Extract the [X, Y] coordinate from the center of the cell holding the provided text.  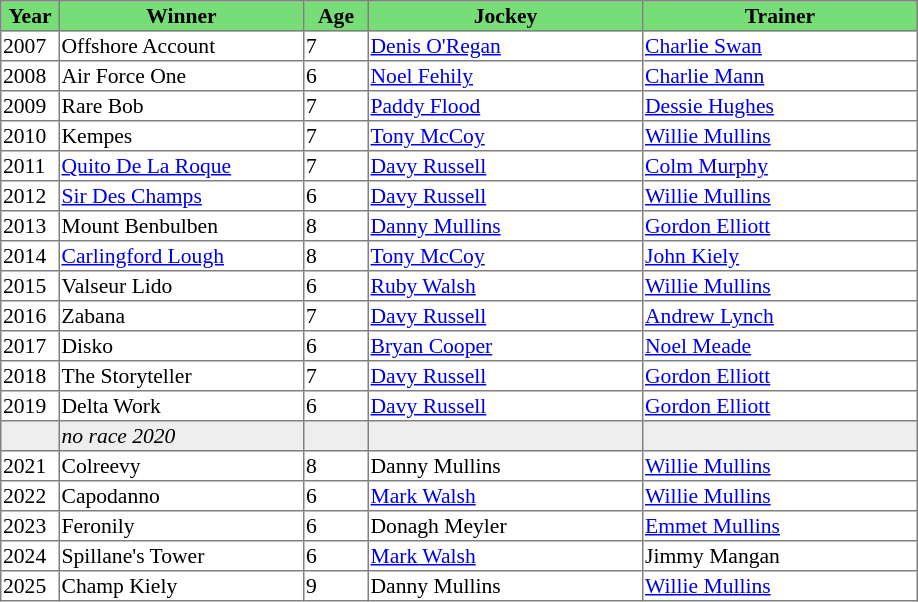
2017 [30, 346]
Zabana [181, 316]
Ruby Walsh [505, 286]
2025 [30, 586]
2023 [30, 526]
Feronily [181, 526]
Mount Benbulben [181, 226]
Valseur Lido [181, 286]
2022 [30, 496]
2021 [30, 466]
2019 [30, 406]
2014 [30, 256]
Emmet Mullins [780, 526]
Spillane's Tower [181, 556]
Year [30, 16]
Paddy Flood [505, 106]
Denis O'Regan [505, 46]
Jockey [505, 16]
Carlingford Lough [181, 256]
Noel Meade [780, 346]
Air Force One [181, 76]
Trainer [780, 16]
Bryan Cooper [505, 346]
Winner [181, 16]
Disko [181, 346]
no race 2020 [181, 436]
2012 [30, 196]
2016 [30, 316]
Kempes [181, 136]
Andrew Lynch [780, 316]
Jimmy Mangan [780, 556]
Delta Work [181, 406]
Rare Bob [181, 106]
2018 [30, 376]
2009 [30, 106]
Champ Kiely [181, 586]
Sir Des Champs [181, 196]
2015 [30, 286]
Age [336, 16]
9 [336, 586]
2011 [30, 166]
The Storyteller [181, 376]
Colreevy [181, 466]
Charlie Swan [780, 46]
Quito De La Roque [181, 166]
Colm Murphy [780, 166]
Offshore Account [181, 46]
2008 [30, 76]
2024 [30, 556]
John Kiely [780, 256]
2013 [30, 226]
Capodanno [181, 496]
2007 [30, 46]
Dessie Hughes [780, 106]
2010 [30, 136]
Donagh Meyler [505, 526]
Noel Fehily [505, 76]
Charlie Mann [780, 76]
